Scan for the cell matching the given text and deliver its (X, Y) coordinate at center. 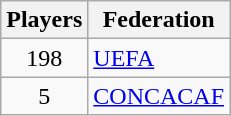
UEFA (159, 58)
Players (44, 20)
Federation (159, 20)
198 (44, 58)
CONCACAF (159, 96)
5 (44, 96)
